Extract the [x, y] coordinate from the center of the cell holding the provided text.  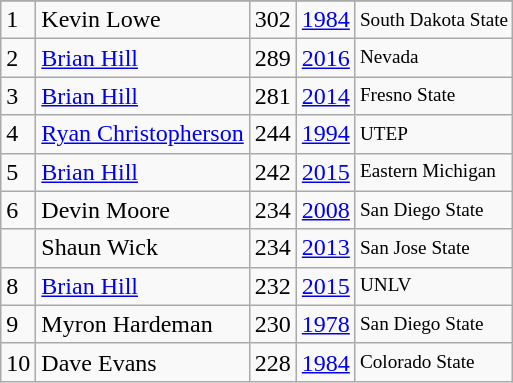
2014 [326, 96]
4 [18, 134]
244 [272, 134]
6 [18, 210]
Kevin Lowe [142, 20]
UTEP [434, 134]
228 [272, 362]
San Jose State [434, 248]
3 [18, 96]
Shaun Wick [142, 248]
Myron Hardeman [142, 324]
Colorado State [434, 362]
Eastern Michigan [434, 172]
UNLV [434, 286]
232 [272, 286]
Devin Moore [142, 210]
281 [272, 96]
1994 [326, 134]
2016 [326, 58]
1978 [326, 324]
242 [272, 172]
302 [272, 20]
9 [18, 324]
Ryan Christopherson [142, 134]
Dave Evans [142, 362]
5 [18, 172]
2 [18, 58]
289 [272, 58]
8 [18, 286]
Nevada [434, 58]
Fresno State [434, 96]
230 [272, 324]
2013 [326, 248]
1 [18, 20]
2008 [326, 210]
10 [18, 362]
South Dakota State [434, 20]
